Return the (X, Y) coordinate for the center point of the cell that contains the specified text.  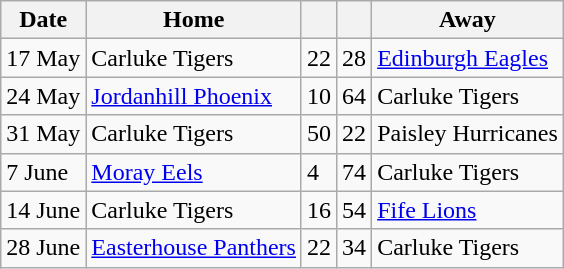
10 (318, 96)
24 May (44, 96)
Paisley Hurricanes (468, 134)
16 (318, 210)
28 (354, 58)
17 May (44, 58)
Easterhouse Panthers (194, 248)
Fife Lions (468, 210)
28 June (44, 248)
34 (354, 248)
50 (318, 134)
31 May (44, 134)
Date (44, 20)
64 (354, 96)
Moray Eels (194, 172)
Home (194, 20)
4 (318, 172)
54 (354, 210)
Away (468, 20)
7 June (44, 172)
14 June (44, 210)
74 (354, 172)
Jordanhill Phoenix (194, 96)
Edinburgh Eagles (468, 58)
